Identify which cell holds the provided text, then report its (x, y) central coordinate. 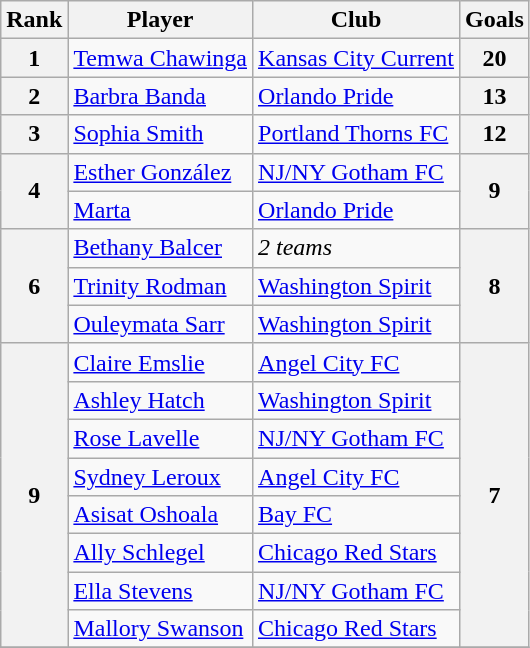
20 (495, 58)
4 (34, 191)
Sydney Leroux (160, 477)
3 (34, 134)
Esther González (160, 172)
Bethany Balcer (160, 248)
1 (34, 58)
Asisat Oshoala (160, 515)
6 (34, 286)
Claire Emslie (160, 362)
Bay FC (356, 515)
Ella Stevens (160, 591)
Trinity Rodman (160, 286)
Portland Thorns FC (356, 134)
Ally Schlegel (160, 553)
2 teams (356, 248)
Rank (34, 20)
Mallory Swanson (160, 629)
13 (495, 96)
12 (495, 134)
Goals (495, 20)
Kansas City Current (356, 58)
2 (34, 96)
Ouleymata Sarr (160, 324)
Rose Lavelle (160, 438)
Player (160, 20)
Marta (160, 210)
7 (495, 495)
Ashley Hatch (160, 400)
Sophia Smith (160, 134)
8 (495, 286)
Club (356, 20)
Barbra Banda (160, 96)
Temwa Chawinga (160, 58)
